Output the [x, y] coordinate of the center of the cell containing the given text.  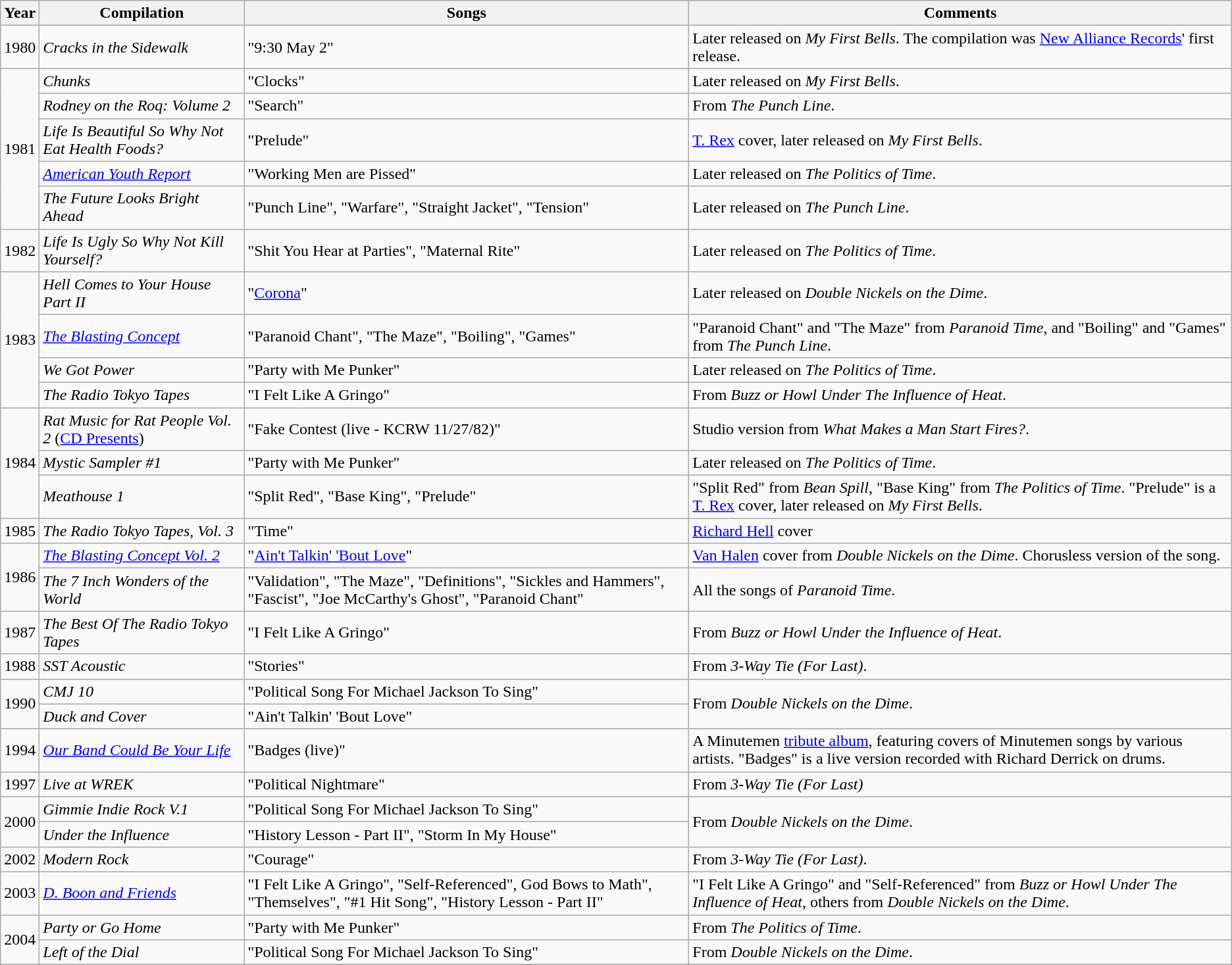
"Validation", "The Maze", "Definitions", "Sickles and Hammers", "Fascist", "Joe McCarthy's Ghost", "Paranoid Chant" [467, 589]
Our Band Could Be Your Life [142, 750]
Chunks [142, 81]
"9:30 May 2" [467, 47]
"Punch Line", "Warfare", "Straight Jacket", "Tension" [467, 208]
Comments [960, 13]
Rodney on the Roq: Volume 2 [142, 106]
From The Politics of Time. [960, 927]
Duck and Cover [142, 716]
"I Felt Like A Gringo" and "Self-Referenced" from Buzz or Howl Under The Influence of Heat, others from Double Nickels on the Dime. [960, 893]
1981 [20, 149]
1985 [20, 531]
"Working Men are Pissed" [467, 174]
Later released on My First Bells. The compilation was New Alliance Records' first release. [960, 47]
We Got Power [142, 370]
"Split Red" from Bean Spill, "Base King" from The Politics of Time. "Prelude" is a T. Rex cover, later released on My First Bells. [960, 497]
"History Lesson - Part II", "Storm In My House" [467, 834]
Year [20, 13]
"Search" [467, 106]
Mystic Sampler #1 [142, 463]
"I Felt Like A Gringo", "Self-Referenced", God Bows to Math", "Themselves", "#1 Hit Song", "History Lesson - Part II" [467, 893]
Compilation [142, 13]
"Paranoid Chant" and "The Maze" from Paranoid Time, and "Boiling" and "Games" from The Punch Line. [960, 335]
T. Rex cover, later released on My First Bells. [960, 139]
The Radio Tokyo Tapes, Vol. 3 [142, 531]
Later released on Double Nickels on the Dime. [960, 293]
1982 [20, 250]
"Political Nightmare" [467, 784]
Rat Music for Rat People Vol. 2 (CD Presents) [142, 429]
The 7 Inch Wonders of the World [142, 589]
Meathouse 1 [142, 497]
A Minutemen tribute album, featuring covers of Minutemen songs by various artists. "Badges" is a live version recorded with Richard Derrick on drums. [960, 750]
The Future Looks Bright Ahead [142, 208]
1994 [20, 750]
"Stories" [467, 666]
SST Acoustic [142, 666]
The Radio Tokyo Tapes [142, 395]
2002 [20, 859]
Van Halen cover from Double Nickels on the Dime. Chorusless version of the song. [960, 556]
"Time" [467, 531]
Later released on My First Bells. [960, 81]
CMJ 10 [142, 691]
"Paranoid Chant", "The Maze", "Boiling", "Games" [467, 335]
"Clocks" [467, 81]
"Split Red", "Base King", "Prelude" [467, 497]
"Corona" [467, 293]
Richard Hell cover [960, 531]
1987 [20, 633]
All the songs of Paranoid Time. [960, 589]
Hell Comes to Your House Part II [142, 293]
From Buzz or Howl Under the Influence of Heat. [960, 633]
Modern Rock [142, 859]
D. Boon and Friends [142, 893]
Left of the Dial [142, 953]
"Fake Contest (live - KCRW 11/27/82)" [467, 429]
2003 [20, 893]
Studio version from What Makes a Man Start Fires?. [960, 429]
1983 [20, 339]
1986 [20, 578]
From Buzz or Howl Under The Influence of Heat. [960, 395]
Under the Influence [142, 834]
1988 [20, 666]
From The Punch Line. [960, 106]
2004 [20, 939]
The Best Of The Radio Tokyo Tapes [142, 633]
The Blasting Concept [142, 335]
Cracks in the Sidewalk [142, 47]
1984 [20, 463]
Life Is Beautiful So Why Not Eat Health Foods? [142, 139]
1997 [20, 784]
Songs [467, 13]
From 3-Way Tie (For Last) [960, 784]
American Youth Report [142, 174]
"Badges (live)" [467, 750]
Life Is Ugly So Why Not Kill Yourself? [142, 250]
Live at WREK [142, 784]
2000 [20, 822]
Gimmie Indie Rock V.1 [142, 809]
Party or Go Home [142, 927]
"Courage" [467, 859]
"Shit You Hear at Parties", "Maternal Rite" [467, 250]
"Prelude" [467, 139]
1980 [20, 47]
The Blasting Concept Vol. 2 [142, 556]
Later released on The Punch Line. [960, 208]
1990 [20, 704]
